Return (x, y) of the center of cell containing provided text 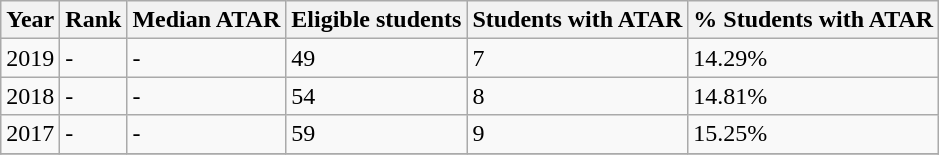
49 (376, 58)
Eligible students (376, 20)
2019 (30, 58)
54 (376, 96)
2018 (30, 96)
Students with ATAR (578, 20)
7 (578, 58)
15.25% (814, 134)
8 (578, 96)
2017 (30, 134)
Rank (94, 20)
9 (578, 134)
14.81% (814, 96)
Median ATAR (206, 20)
14.29% (814, 58)
Year (30, 20)
% Students with ATAR (814, 20)
59 (376, 134)
